Search for the cell housing the specified text and yield its (x, y) center coordinate. 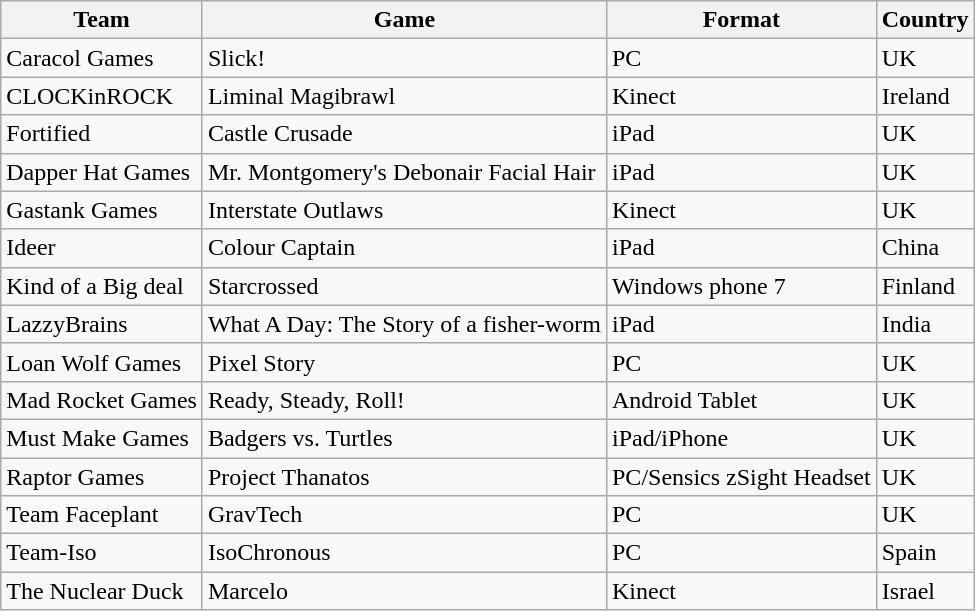
Badgers vs. Turtles (404, 438)
Fortified (102, 134)
Pixel Story (404, 362)
Android Tablet (741, 400)
Spain (925, 553)
Liminal Magibrawl (404, 96)
Finland (925, 286)
Mr. Montgomery's Debonair Facial Hair (404, 172)
iPad/iPhone (741, 438)
Team Faceplant (102, 515)
Team-Iso (102, 553)
Dapper Hat Games (102, 172)
GravTech (404, 515)
Ready, Steady, Roll! (404, 400)
Kind of a Big deal (102, 286)
Format (741, 20)
India (925, 324)
Ideer (102, 248)
Country (925, 20)
Game (404, 20)
Team (102, 20)
IsoChronous (404, 553)
PC/Sensics zSight Headset (741, 477)
Castle Crusade (404, 134)
Interstate Outlaws (404, 210)
Loan Wolf Games (102, 362)
Colour Captain (404, 248)
Gastank Games (102, 210)
Raptor Games (102, 477)
Marcelo (404, 591)
Must Make Games (102, 438)
Starcrossed (404, 286)
Ireland (925, 96)
China (925, 248)
Project Thanatos (404, 477)
Slick! (404, 58)
LazzyBrains (102, 324)
Mad Rocket Games (102, 400)
The Nuclear Duck (102, 591)
Israel (925, 591)
CLOCKinROCK (102, 96)
Windows phone 7 (741, 286)
What A Day: The Story of a fisher-worm (404, 324)
Caracol Games (102, 58)
